Provide the [x, y] coordinate of the cell's center where the given text is located.  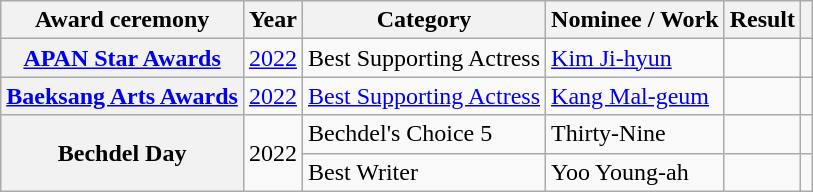
Category [424, 20]
Award ceremony [122, 20]
Best Writer [424, 172]
Yoo Young-ah [636, 172]
Bechdel Day [122, 153]
Baeksang Arts Awards [122, 96]
Thirty-Nine [636, 134]
Year [272, 20]
Bechdel's Choice 5 [424, 134]
Result [762, 20]
Nominee / Work [636, 20]
APAN Star Awards [122, 58]
Kim Ji-hyun [636, 58]
Kang Mal-geum [636, 96]
